Pinpoint the cell where the given text exists, returning its [X, Y] midpoint coordinate. 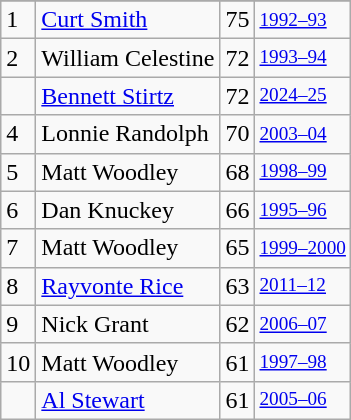
1 [18, 20]
Rayvonte Rice [128, 286]
Lonnie Randolph [128, 134]
65 [238, 248]
5 [18, 172]
2006–07 [303, 324]
75 [238, 20]
6 [18, 210]
Al Stewart [128, 400]
Bennett Stirtz [128, 96]
1999–2000 [303, 248]
9 [18, 324]
10 [18, 362]
7 [18, 248]
1997–98 [303, 362]
2005–06 [303, 400]
1995–96 [303, 210]
68 [238, 172]
62 [238, 324]
70 [238, 134]
63 [238, 286]
Nick Grant [128, 324]
1992–93 [303, 20]
1993–94 [303, 58]
4 [18, 134]
1998–99 [303, 172]
2 [18, 58]
Curt Smith [128, 20]
2011–12 [303, 286]
2003–04 [303, 134]
66 [238, 210]
8 [18, 286]
William Celestine [128, 58]
Dan Knuckey [128, 210]
2024–25 [303, 96]
